Extract the (X, Y) coordinate from the center of the cell holding the provided text.  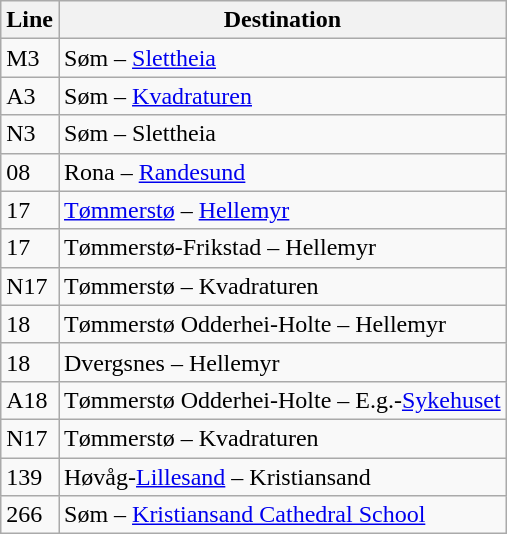
Tømmerstø – Hellemyr (282, 210)
A18 (30, 400)
Line (30, 20)
Høvåg-Lillesand – Kristiansand (282, 477)
139 (30, 477)
A3 (30, 96)
N3 (30, 134)
266 (30, 515)
Tømmerstø Odderhei-Holte – Hellemyr (282, 324)
Dvergsnes – Hellemyr (282, 362)
M3 (30, 58)
Tømmerstø Odderhei-Holte – E.g.-Sykehuset (282, 400)
08 (30, 172)
Søm – Kvadraturen (282, 96)
Destination (282, 20)
Tømmerstø-Frikstad – Hellemyr (282, 248)
Søm – Kristiansand Cathedral School (282, 515)
Rona – Randesund (282, 172)
